Pinpoint the cell where the given text exists, returning its [x, y] midpoint coordinate. 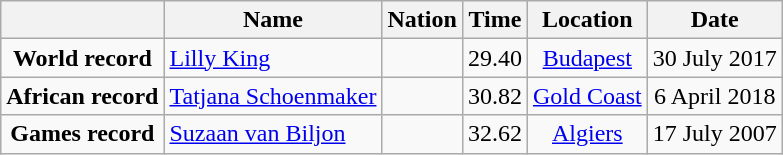
30 July 2017 [714, 58]
Time [494, 20]
Budapest [587, 58]
30.82 [494, 96]
Gold Coast [587, 96]
Name [273, 20]
World record [82, 58]
Location [587, 20]
17 July 2007 [714, 134]
Date [714, 20]
Algiers [587, 134]
African record [82, 96]
Tatjana Schoenmaker [273, 96]
Nation [422, 20]
29.40 [494, 58]
Games record [82, 134]
Suzaan van Biljon [273, 134]
32.62 [494, 134]
6 April 2018 [714, 96]
Lilly King [273, 58]
